Locate the cell with the specified text and output its [x, y] center coordinate. 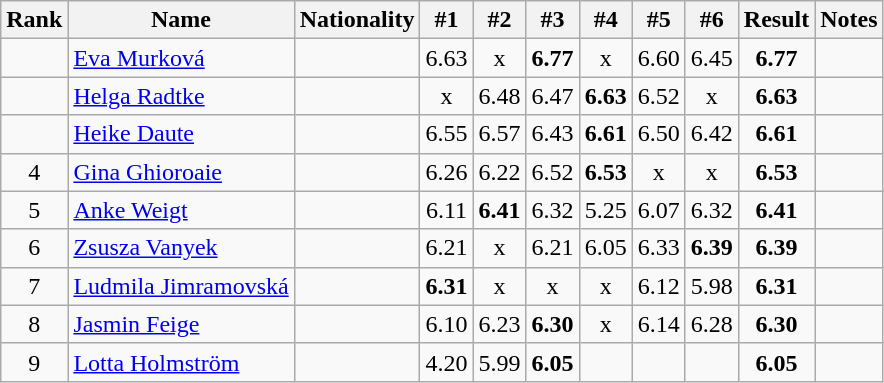
6.33 [658, 248]
6.57 [500, 134]
5.98 [712, 286]
7 [34, 286]
6.14 [658, 324]
Rank [34, 20]
6.28 [712, 324]
4 [34, 172]
6.48 [500, 96]
#6 [712, 20]
6.22 [500, 172]
6.47 [552, 96]
Name [181, 20]
#4 [606, 20]
6.23 [500, 324]
9 [34, 362]
6.60 [658, 58]
#2 [500, 20]
6.10 [446, 324]
6.45 [712, 58]
Zsusza Vanyek [181, 248]
Result [776, 20]
Eva Murková [181, 58]
#1 [446, 20]
4.20 [446, 362]
Jasmin Feige [181, 324]
Nationality [357, 20]
Ludmila Jimramovská [181, 286]
Heike Daute [181, 134]
6.50 [658, 134]
6.43 [552, 134]
#3 [552, 20]
Notes [849, 20]
6.07 [658, 210]
5 [34, 210]
5.25 [606, 210]
Helga Radtke [181, 96]
6.26 [446, 172]
6 [34, 248]
6.42 [712, 134]
6.55 [446, 134]
Anke Weigt [181, 210]
Lotta Holmström [181, 362]
5.99 [500, 362]
6.11 [446, 210]
8 [34, 324]
#5 [658, 20]
Gina Ghioroaie [181, 172]
6.12 [658, 286]
